Extract the (X, Y) coordinate from the center of the cell holding the provided text.  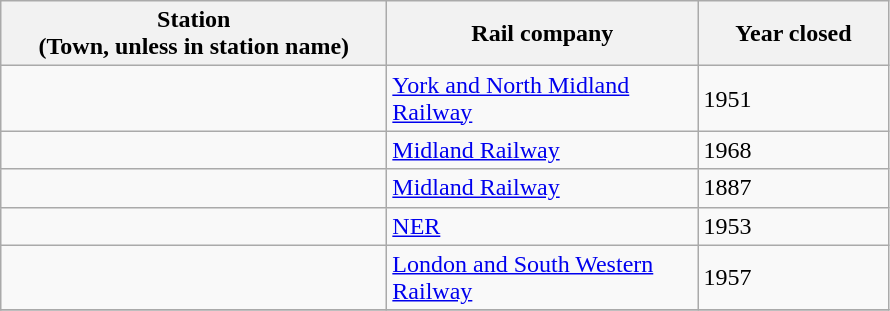
London and South Western Railway (542, 278)
1968 (794, 150)
1887 (794, 188)
Rail company (542, 34)
1953 (794, 226)
NER (542, 226)
1951 (794, 98)
Year closed (794, 34)
Station(Town, unless in station name) (194, 34)
1957 (794, 278)
York and North Midland Railway (542, 98)
